From the cell containing the given text, extract its center point as (x, y) coordinate. 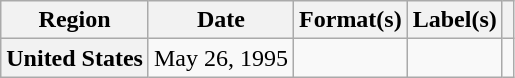
Format(s) (351, 20)
Region (75, 20)
United States (75, 58)
Date (220, 20)
Label(s) (454, 20)
May 26, 1995 (220, 58)
